Provide the [X, Y] coordinate of the cell's center where the given text is located.  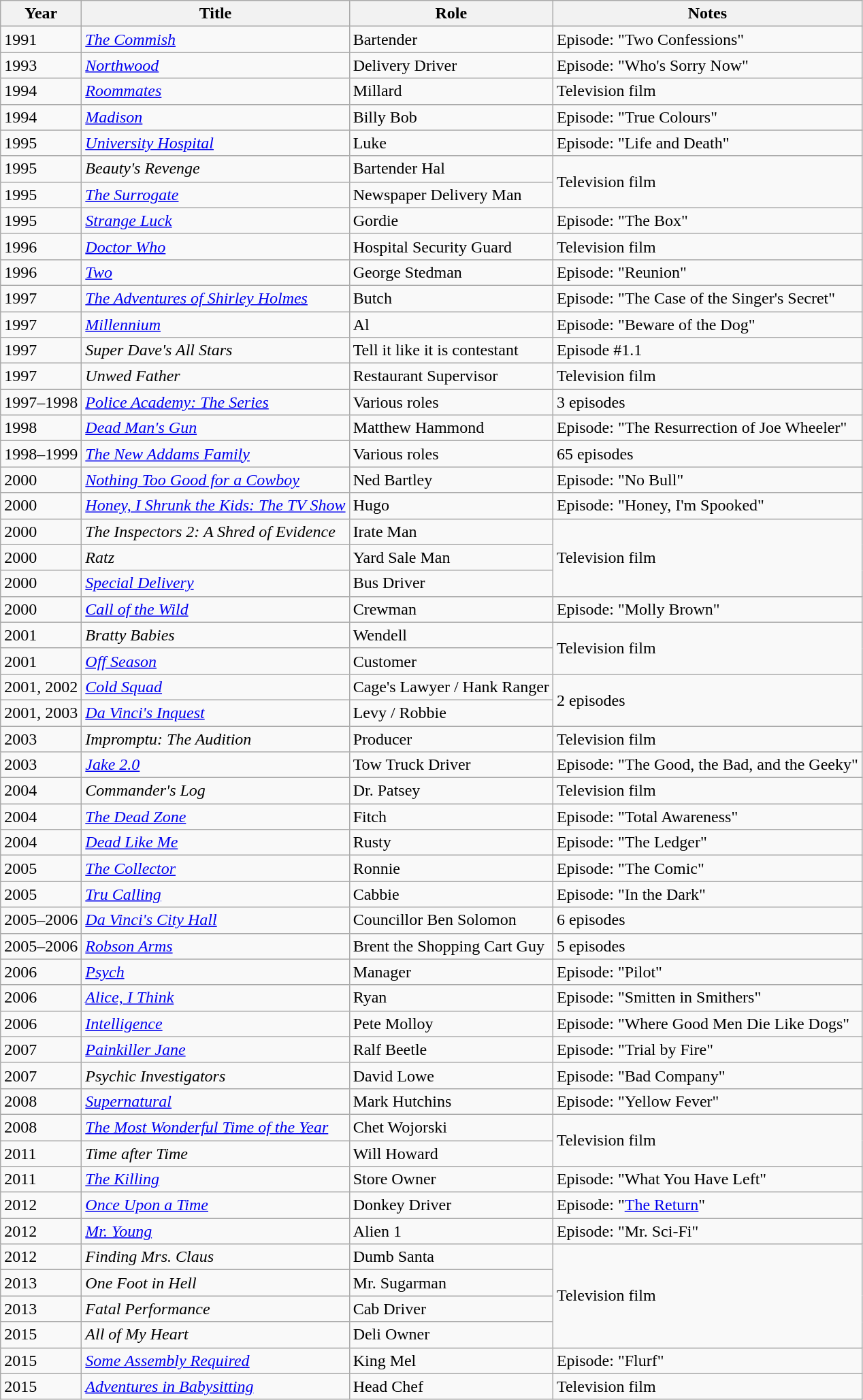
65 episodes [707, 454]
Finding Mrs. Claus [215, 1257]
Episode: "No Bull" [707, 480]
Episode: "The Good, the Bad, and the Geeky" [707, 765]
Alien 1 [451, 1231]
Producer [451, 738]
Beauty's Revenge [215, 169]
Psychic Investigators [215, 1075]
Nothing Too Good for a Cowboy [215, 480]
Episode: "Total Awareness" [707, 817]
Ratz [215, 557]
Cold Squad [215, 687]
Al [451, 325]
Off Season [215, 661]
Roommates [215, 91]
The Surrogate [215, 195]
Hospital Security Guard [451, 246]
Bus Driver [451, 583]
Some Assembly Required [215, 1361]
Customer [451, 661]
Strange Luck [215, 221]
Mr. Young [215, 1231]
Bartender [451, 39]
Painkiller Jane [215, 1049]
Episode: "The Comic" [707, 868]
The Commish [215, 39]
All of My Heart [215, 1335]
Levy / Robbie [451, 713]
The Collector [215, 868]
Dumb Santa [451, 1257]
Episode: "The Resurrection of Joe Wheeler" [707, 428]
Brent the Shopping Cart Guy [451, 946]
Ryan [451, 998]
Doctor Who [215, 246]
6 episodes [707, 920]
Hugo [451, 506]
Adventures in Babysitting [215, 1386]
Episode: "Life and Death" [707, 143]
Year [41, 14]
Dead Like Me [215, 843]
3 episodes [707, 402]
Episode: "Where Good Men Die Like Dogs" [707, 1024]
Episode: "Bad Company" [707, 1075]
Mark Hutchins [451, 1101]
Two [215, 272]
University Hospital [215, 143]
Episode: "Honey, I'm Spooked" [707, 506]
Episode: "In the Dark" [707, 894]
Gordie [451, 221]
The Adventures of Shirley Holmes [215, 298]
Newspaper Delivery Man [451, 195]
Special Delivery [215, 583]
Deli Owner [451, 1335]
Robson Arms [215, 946]
Matthew Hammond [451, 428]
George Stedman [451, 272]
Police Academy: The Series [215, 402]
Billy Bob [451, 117]
Episode: "Smitten in Smithers" [707, 998]
1998 [41, 428]
Call of the Wild [215, 609]
Tru Calling [215, 894]
Cab Driver [451, 1309]
Donkey Driver [451, 1205]
Millard [451, 91]
Yard Sale Man [451, 557]
Episode: "Pilot" [707, 972]
Time after Time [215, 1154]
Da Vinci's City Hall [215, 920]
Irate Man [451, 532]
Luke [451, 143]
Bartender Hal [451, 169]
Super Dave's All Stars [215, 351]
Unwed Father [215, 376]
Dead Man's Gun [215, 428]
Episode: "What You Have Left" [707, 1179]
Role [451, 14]
Episode: "Who's Sorry Now" [707, 65]
The Killing [215, 1179]
Episode: "Trial by Fire" [707, 1049]
Head Chef [451, 1386]
Madison [215, 117]
Fatal Performance [215, 1309]
Alice, I Think [215, 998]
5 episodes [707, 946]
Butch [451, 298]
Will Howard [451, 1154]
Tow Truck Driver [451, 765]
1991 [41, 39]
Once Upon a Time [215, 1205]
The Dead Zone [215, 817]
Rusty [451, 843]
Episode: "The Box" [707, 221]
The New Addams Family [215, 454]
The Most Wonderful Time of the Year [215, 1127]
Mr. Sugarman [451, 1283]
Manager [451, 972]
Episode #1.1 [707, 351]
Chet Wojorski [451, 1127]
Fitch [451, 817]
Ned Bartley [451, 480]
Delivery Driver [451, 65]
Psych [215, 972]
2 episodes [707, 700]
King Mel [451, 1361]
Ronnie [451, 868]
One Foot in Hell [215, 1283]
Episode: "Yellow Fever" [707, 1101]
Impromptu: The Audition [215, 738]
Episode: "Two Confessions" [707, 39]
Millennium [215, 325]
Ralf Beetle [451, 1049]
Supernatural [215, 1101]
The Inspectors 2: A Shred of Evidence [215, 532]
David Lowe [451, 1075]
1998–1999 [41, 454]
Jake 2.0 [215, 765]
Dr. Patsey [451, 791]
Crewman [451, 609]
Pete Molloy [451, 1024]
1997–1998 [41, 402]
2001, 2002 [41, 687]
Episode: "Reunion" [707, 272]
Store Owner [451, 1179]
Episode: "Flurf" [707, 1361]
Tell it like it is contestant [451, 351]
1993 [41, 65]
Episode: "The Return" [707, 1205]
Episode: "Molly Brown" [707, 609]
Honey, I Shrunk the Kids: The TV Show [215, 506]
Da Vinci's Inquest [215, 713]
Intelligence [215, 1024]
Councillor Ben Solomon [451, 920]
Bratty Babies [215, 635]
Cage's Lawyer / Hank Ranger [451, 687]
Wendell [451, 635]
Commander's Log [215, 791]
Episode: "Beware of the Dog" [707, 325]
Cabbie [451, 894]
Northwood [215, 65]
Episode: "The Ledger" [707, 843]
Notes [707, 14]
Episode: "True Colours" [707, 117]
Restaurant Supervisor [451, 376]
2001, 2003 [41, 713]
Episode: "Mr. Sci-Fi" [707, 1231]
Episode: "The Case of the Singer's Secret" [707, 298]
Title [215, 14]
